Capture the cell that displays the provided text and extract its [X, Y] central coordinate. 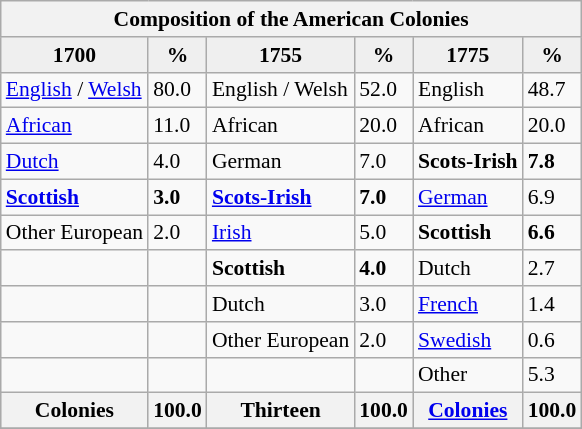
80.0 [178, 90]
French [468, 304]
5.3 [552, 375]
5.0 [384, 233]
6.9 [552, 197]
1755 [280, 55]
Swedish [468, 340]
0.6 [552, 340]
1.4 [552, 304]
Irish [280, 233]
52.0 [384, 90]
48.7 [552, 90]
6.6 [552, 233]
11.0 [178, 126]
Composition of the American Colonies [292, 19]
English [468, 90]
1700 [74, 55]
Thirteen [280, 411]
2.7 [552, 269]
1775 [468, 55]
7.8 [552, 162]
Other [468, 375]
